Return the (x, y) coordinate for the center point of the cell that contains the specified text.  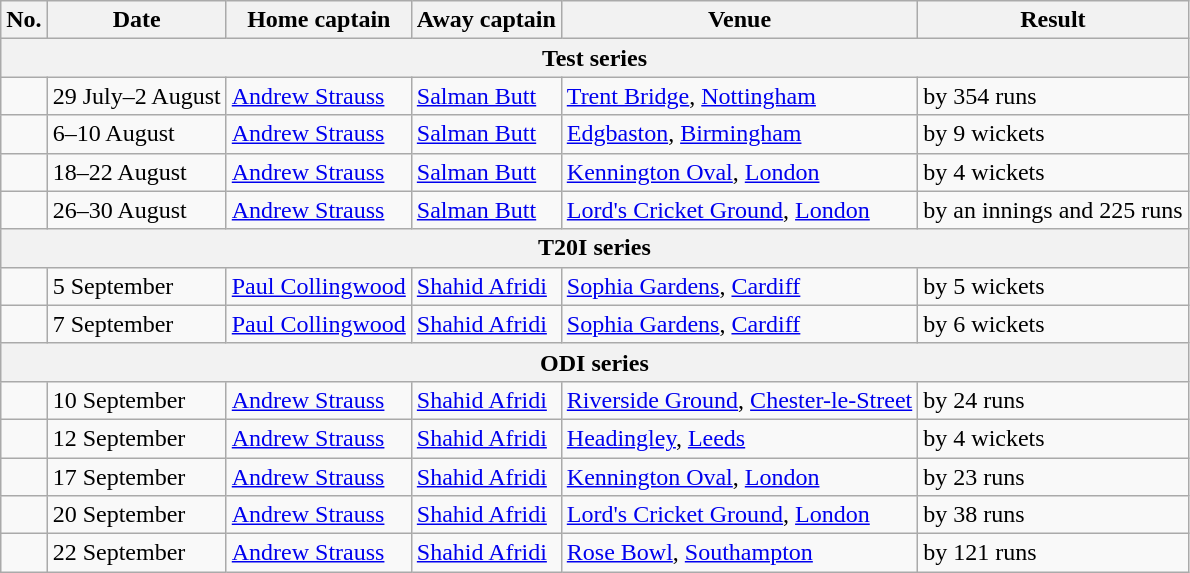
7 September (136, 324)
by 38 runs (1053, 515)
by 6 wickets (1053, 324)
T20I series (594, 248)
12 September (136, 438)
18–22 August (136, 172)
by 23 runs (1053, 477)
6–10 August (136, 134)
10 September (136, 400)
26–30 August (136, 210)
by an innings and 225 runs (1053, 210)
Away captain (486, 20)
20 September (136, 515)
by 354 runs (1053, 96)
29 July–2 August (136, 96)
Trent Bridge, Nottingham (739, 96)
Test series (594, 58)
Edgbaston, Birmingham (739, 134)
Riverside Ground, Chester-le-Street (739, 400)
No. (24, 20)
Home captain (318, 20)
Venue (739, 20)
by 121 runs (1053, 553)
Headingley, Leeds (739, 438)
5 September (136, 286)
17 September (136, 477)
by 9 wickets (1053, 134)
Date (136, 20)
22 September (136, 553)
Rose Bowl, Southampton (739, 553)
Result (1053, 20)
by 5 wickets (1053, 286)
ODI series (594, 362)
by 24 runs (1053, 400)
